Provide the [x, y] coordinate of the cell's center where the given text is located.  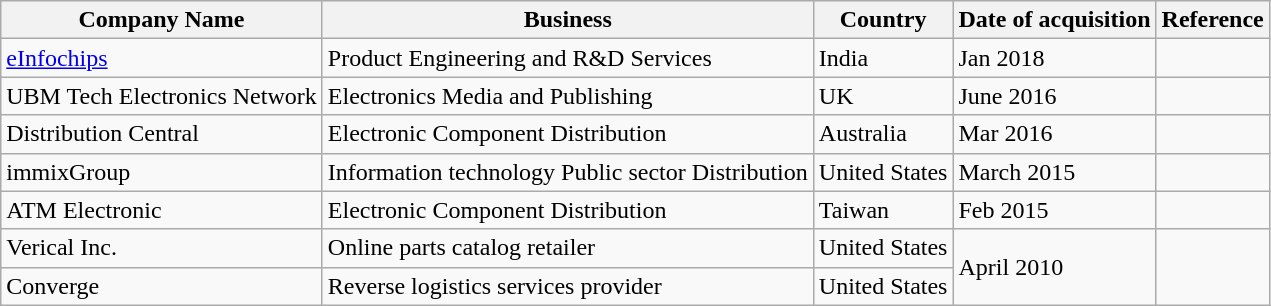
UBM Tech Electronics Network [162, 96]
Reference [1212, 20]
Distribution Central [162, 134]
Jan 2018 [1054, 58]
Taiwan [883, 210]
immixGroup [162, 172]
eInfochips [162, 58]
ATM Electronic [162, 210]
Mar 2016 [1054, 134]
Product Engineering and R&D Services [568, 58]
Information technology Public sector Distribution [568, 172]
Electronics Media and Publishing [568, 96]
Reverse logistics services provider [568, 286]
Verical Inc. [162, 248]
June 2016 [1054, 96]
Australia [883, 134]
Business [568, 20]
UK [883, 96]
Country [883, 20]
April 2010 [1054, 267]
Company Name [162, 20]
Date of acquisition [1054, 20]
Feb 2015 [1054, 210]
March 2015 [1054, 172]
Online parts catalog retailer [568, 248]
Converge [162, 286]
India [883, 58]
